Detect which cell encompasses the target text, then output its (x, y) center coordinate. 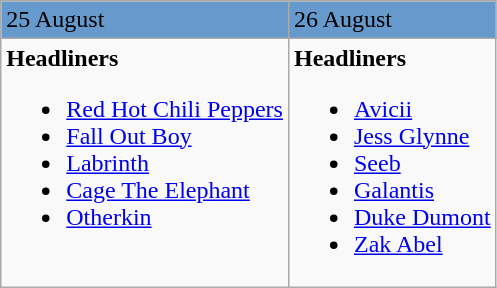
HeadlinersRed Hot Chili PeppersFall Out BoyLabrinthCage The ElephantOtherkin (145, 163)
25 August (145, 20)
26 August (392, 20)
HeadlinersAviciiJess GlynneSeebGalantisDuke DumontZak Abel (392, 163)
